Return the (x, y) coordinate for the center point of the cell that contains the specified text.  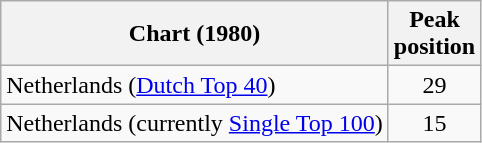
Peakposition (434, 34)
29 (434, 85)
Netherlands (currently Single Top 100) (195, 123)
Netherlands (Dutch Top 40) (195, 85)
Chart (1980) (195, 34)
15 (434, 123)
